Determine the (X, Y) coordinate at the center of the cell enclosing the given text.  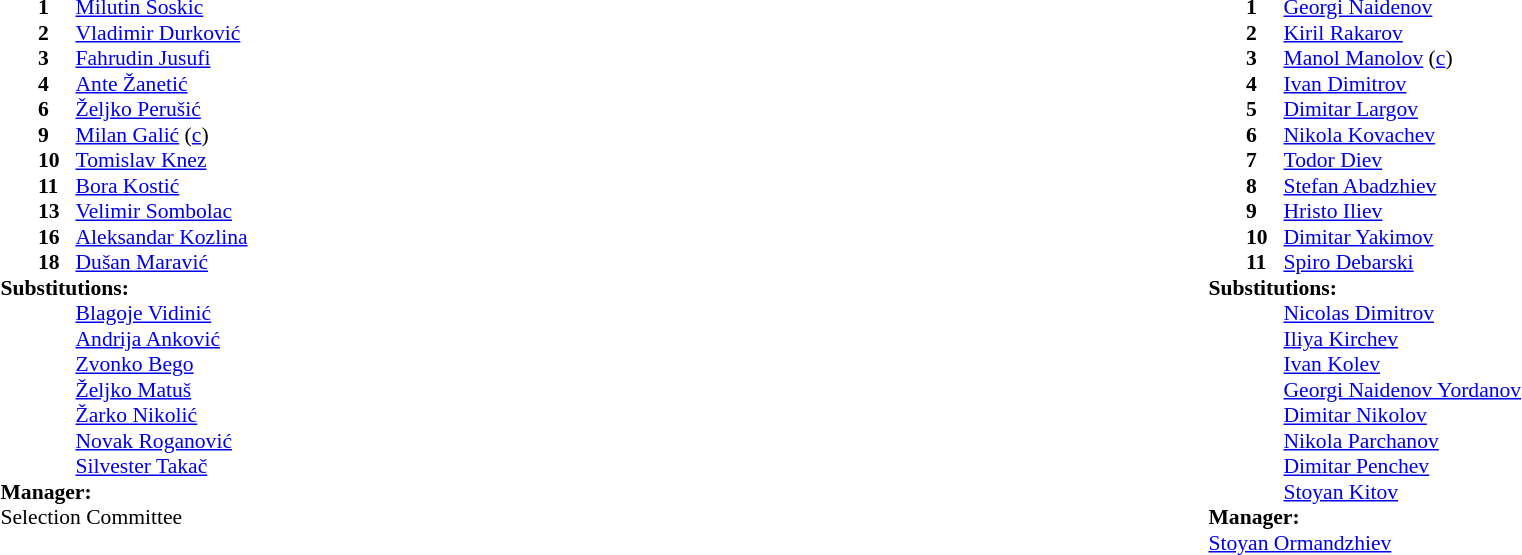
Zvonko Bego (162, 365)
Hristo Iliev (1402, 211)
Blagoje Vidinić (162, 313)
13 (57, 211)
5 (1265, 109)
Velimir Sombolac (162, 211)
Manol Manolov (c) (1402, 59)
16 (57, 237)
Aleksandar Kozlina (162, 237)
Ivan Dimitrov (1402, 84)
Nicolas Dimitrov (1402, 313)
18 (57, 263)
Spiro Debarski (1402, 263)
Fahrudin Jusufi (162, 59)
Dimitar Yakimov (1402, 237)
8 (1265, 186)
Kiril Rakarov (1402, 33)
7 (1265, 161)
Dimitar Largov (1402, 109)
Nikola Kovachev (1402, 135)
Vladimir Durković (162, 33)
Nikola Parchanov (1402, 441)
Žarko Nikolić (162, 415)
Andrija Anković (162, 339)
Ante Žanetić (162, 84)
Iliya Kirchev (1402, 339)
Dimitar Penchev (1402, 467)
Silvester Takač (162, 467)
Bora Kostić (162, 186)
Tomislav Knez (162, 161)
Dimitar Nikolov (1402, 415)
Željko Matuš (162, 390)
Milan Galić (c) (162, 135)
Selection Committee (124, 517)
Ivan Kolev (1402, 365)
Stoyan Kitov (1402, 492)
Stefan Abadzhiev (1402, 186)
Georgi Naidenov Yordanov (1402, 390)
Željko Perušić (162, 109)
Todor Diev (1402, 161)
Dušan Maravić (162, 263)
Novak Roganović (162, 441)
